Return the [x, y] coordinate for the center point of the cell that contains the specified text.  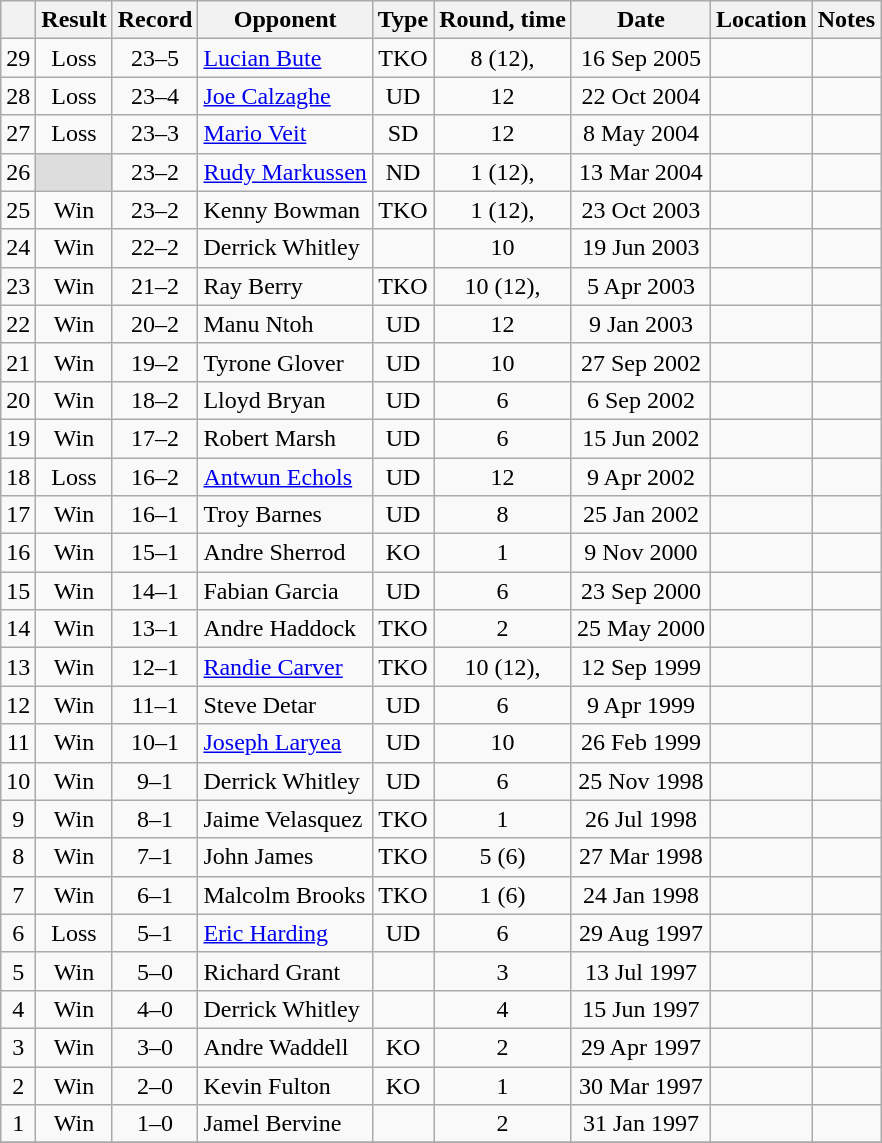
Rudy Markussen [285, 172]
27 [18, 134]
Robert Marsh [285, 438]
Eric Harding [285, 933]
4–0 [155, 1009]
20–2 [155, 324]
Notes [846, 20]
29 Aug 1997 [640, 933]
13 Mar 2004 [640, 172]
Record [155, 20]
13 Jul 1997 [640, 971]
5–1 [155, 933]
14 [18, 629]
12–1 [155, 667]
Jaime Velasquez [285, 819]
Lucian Bute [285, 58]
Joe Calzaghe [285, 96]
18 [18, 477]
5 Apr 2003 [640, 286]
22–2 [155, 248]
Kevin Fulton [285, 1085]
Kenny Bowman [285, 210]
16 [18, 553]
16–2 [155, 477]
11 [18, 743]
John James [285, 857]
5–0 [155, 971]
Antwun Echols [285, 477]
Jamel Bervine [285, 1124]
15 Jun 2002 [640, 438]
26 Feb 1999 [640, 743]
6–1 [155, 895]
23–3 [155, 134]
9–1 [155, 781]
23–4 [155, 96]
13 [18, 667]
14–1 [155, 591]
Round, time [503, 20]
7 [18, 895]
1–0 [155, 1124]
7–1 [155, 857]
Tyrone Glover [285, 362]
ND [402, 172]
8 May 2004 [640, 134]
16–1 [155, 515]
Andre Haddock [285, 629]
9 Jan 2003 [640, 324]
Steve Detar [285, 705]
2–0 [155, 1085]
17 [18, 515]
16 Sep 2005 [640, 58]
23–5 [155, 58]
Troy Barnes [285, 515]
20 [18, 400]
23 [18, 286]
11–1 [155, 705]
8 (12), [503, 58]
29 [18, 58]
28 [18, 96]
Opponent [285, 20]
9 Nov 2000 [640, 553]
8–1 [155, 819]
25 Jan 2002 [640, 515]
23 Oct 2003 [640, 210]
Andre Sherrod [285, 553]
Joseph Laryea [285, 743]
24 Jan 1998 [640, 895]
15–1 [155, 553]
Malcolm Brooks [285, 895]
3–0 [155, 1047]
15 [18, 591]
25 Nov 1998 [640, 781]
22 [18, 324]
9 [18, 819]
25 [18, 210]
13–1 [155, 629]
22 Oct 2004 [640, 96]
5 [18, 971]
26 Jul 1998 [640, 819]
19 Jun 2003 [640, 248]
10–1 [155, 743]
Mario Veit [285, 134]
31 Jan 1997 [640, 1124]
25 May 2000 [640, 629]
27 Sep 2002 [640, 362]
23 Sep 2000 [640, 591]
15 Jun 1997 [640, 1009]
29 Apr 1997 [640, 1047]
Result [74, 20]
9 Apr 1999 [640, 705]
21–2 [155, 286]
Ray Berry [285, 286]
Lloyd Bryan [285, 400]
17–2 [155, 438]
Randie Carver [285, 667]
21 [18, 362]
12 Sep 1999 [640, 667]
Fabian Garcia [285, 591]
Manu Ntoh [285, 324]
Richard Grant [285, 971]
26 [18, 172]
Andre Waddell [285, 1047]
SD [402, 134]
Date [640, 20]
Type [402, 20]
6 Sep 2002 [640, 400]
24 [18, 248]
30 Mar 1997 [640, 1085]
18–2 [155, 400]
19–2 [155, 362]
5 (6) [503, 857]
19 [18, 438]
27 Mar 1998 [640, 857]
1 (6) [503, 895]
Location [761, 20]
9 Apr 2002 [640, 477]
